Capture the cell that displays the provided text and extract its (x, y) central coordinate. 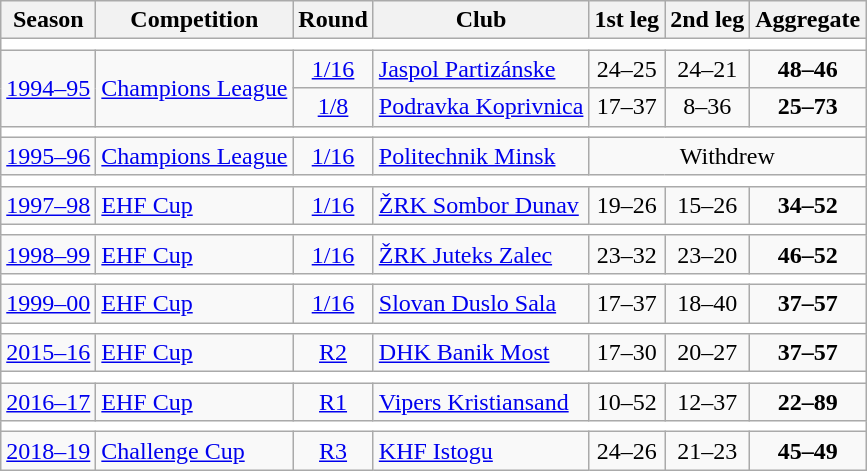
Challenge Cup (194, 451)
2018–19 (48, 451)
Podravka Koprivnica (481, 107)
15–26 (708, 205)
R2 (333, 353)
2016–17 (48, 402)
10–52 (627, 402)
25–73 (808, 107)
34–52 (808, 205)
Season (48, 20)
21–23 (708, 451)
24–25 (627, 69)
19–26 (627, 205)
R3 (333, 451)
20–27 (708, 353)
1994–95 (48, 88)
Club (481, 20)
1999–00 (48, 303)
45–49 (808, 451)
Round (333, 20)
ŽRK Juteks Zalec (481, 254)
R1 (333, 402)
2nd leg (708, 20)
8–36 (708, 107)
Withdrew (728, 156)
Jaspol Partizánske (481, 69)
2015–16 (48, 353)
1st leg (627, 20)
ŽRK Sombor Dunav (481, 205)
DHK Banik Most (481, 353)
Aggregate (808, 20)
1998–99 (48, 254)
Competition (194, 20)
Vipers Kristiansand (481, 402)
KHF Istogu (481, 451)
17–30 (627, 353)
22–89 (808, 402)
Politechnik Minsk (481, 156)
46–52 (808, 254)
1995–96 (48, 156)
23–20 (708, 254)
1997–98 (48, 205)
48–46 (808, 69)
12–37 (708, 402)
1/8 (333, 107)
Slovan Duslo Sala (481, 303)
23–32 (627, 254)
18–40 (708, 303)
24–26 (627, 451)
24–21 (708, 69)
